Return [X, Y] of the center of cell containing provided text 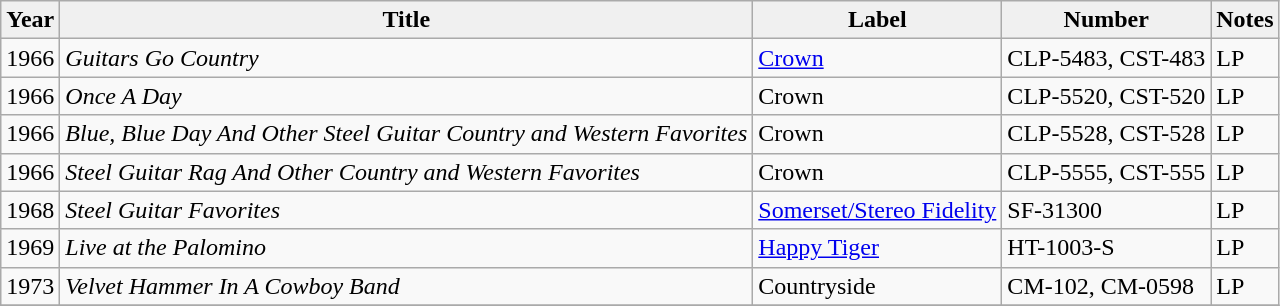
1973 [30, 286]
Title [406, 20]
Somerset/Stereo Fidelity [878, 210]
Guitars Go Country [406, 58]
Steel Guitar Rag And Other Country and Western Favorites [406, 172]
Label [878, 20]
Countryside [878, 286]
Steel Guitar Favorites [406, 210]
HT-1003-S [1106, 248]
Notes [1245, 20]
1969 [30, 248]
CLP-5528, CST-528 [1106, 134]
CLP-5483, CST-483 [1106, 58]
Blue, Blue Day And Other Steel Guitar Country and Western Favorites [406, 134]
Happy Tiger [878, 248]
Year [30, 20]
1968 [30, 210]
Live at the Palomino [406, 248]
CLP-5555, CST-555 [1106, 172]
Number [1106, 20]
Once A Day [406, 96]
CLP-5520, CST-520 [1106, 96]
SF-31300 [1106, 210]
Velvet Hammer In A Cowboy Band [406, 286]
CM-102, CM-0598 [1106, 286]
